Provide the (x, y) coordinate of the cell's center where the given text is located.  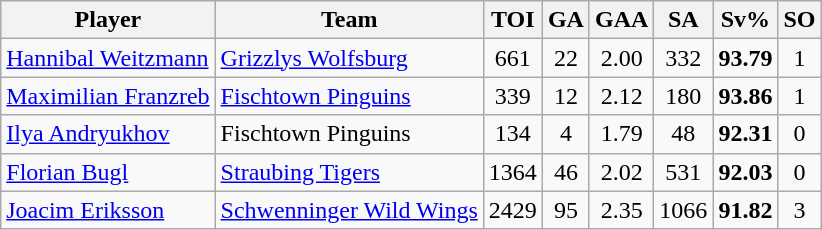
2.00 (621, 58)
339 (512, 96)
48 (684, 134)
91.82 (746, 210)
TOI (512, 20)
Schwenninger Wild Wings (349, 210)
2.12 (621, 96)
GA (566, 20)
1364 (512, 172)
93.79 (746, 58)
4 (566, 134)
531 (684, 172)
Florian Bugl (108, 172)
93.86 (746, 96)
1.79 (621, 134)
Ilya Andryukhov (108, 134)
46 (566, 172)
95 (566, 210)
Grizzlys Wolfsburg (349, 58)
2.02 (621, 172)
Straubing Tigers (349, 172)
GAA (621, 20)
92.03 (746, 172)
SA (684, 20)
Player (108, 20)
3 (800, 210)
92.31 (746, 134)
22 (566, 58)
Team (349, 20)
2.35 (621, 210)
661 (512, 58)
12 (566, 96)
Joacim Eriksson (108, 210)
332 (684, 58)
Sv% (746, 20)
134 (512, 134)
Hannibal Weitzmann (108, 58)
2429 (512, 210)
180 (684, 96)
Maximilian Franzreb (108, 96)
1066 (684, 210)
SO (800, 20)
